Identify which cell holds the provided text, then report its [X, Y] central coordinate. 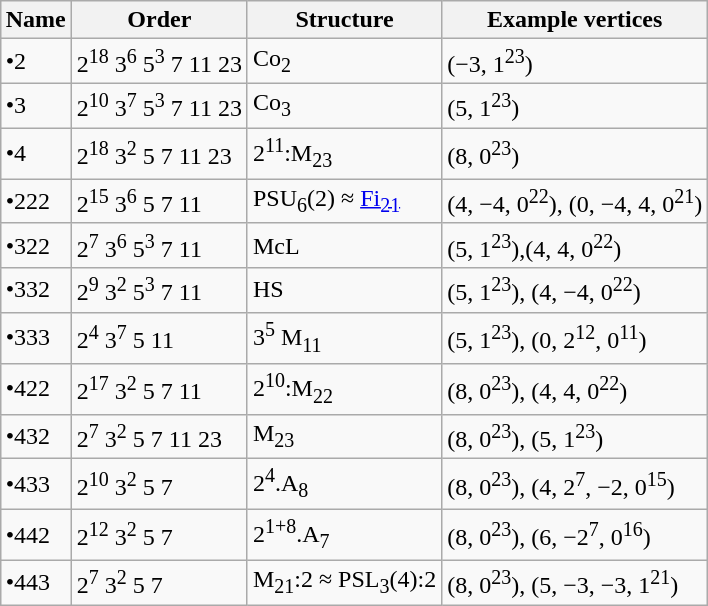
Structure [344, 20]
Co2 [344, 62]
•442 [36, 534]
(5, 123), (0, 212, 011) [575, 338]
29 32 53 7 11 [159, 290]
27 32 5 7 11 23 [159, 436]
•4 [36, 154]
210 32 5 7 [159, 484]
•432 [36, 436]
(8, 023), (4, 4, 022) [575, 388]
•333 [36, 338]
27 32 5 7 [159, 582]
(8, 023), (5, −3, −3, 121) [575, 582]
HS [344, 290]
(8, 023), (5, 123) [575, 436]
•433 [36, 484]
212 32 5 7 [159, 534]
Example vertices [575, 20]
PSU6(2) ≈ Fi21 [344, 202]
210:M22 [344, 388]
35 M11 [344, 338]
210 37 53 7 11 23 [159, 106]
•322 [36, 246]
218 36 53 7 11 23 [159, 62]
(5, 123), (4, −4, 022) [575, 290]
•422 [36, 388]
217 32 5 7 11 [159, 388]
•2 [36, 62]
21+8.A7 [344, 534]
24 37 5 11 [159, 338]
•3 [36, 106]
Name [36, 20]
27 36 53 7 11 [159, 246]
(8, 023) [575, 154]
M23 [344, 436]
(4, −4, 022), (0, −4, 4, 021) [575, 202]
(8, 023), (4, 27, −2, 015) [575, 484]
(5, 123) [575, 106]
•443 [36, 582]
211:M23 [344, 154]
24.A8 [344, 484]
(−3, 123) [575, 62]
215 36 5 7 11 [159, 202]
218 32 5 7 11 23 [159, 154]
M21:2 ≈ PSL3(4):2 [344, 582]
Co3 [344, 106]
•222 [36, 202]
McL [344, 246]
(8, 023), (6, −27, 016) [575, 534]
•332 [36, 290]
(5, 123),(4, 4, 022) [575, 246]
Order [159, 20]
